Determine the (X, Y) coordinate at the center of the cell enclosing the given text.  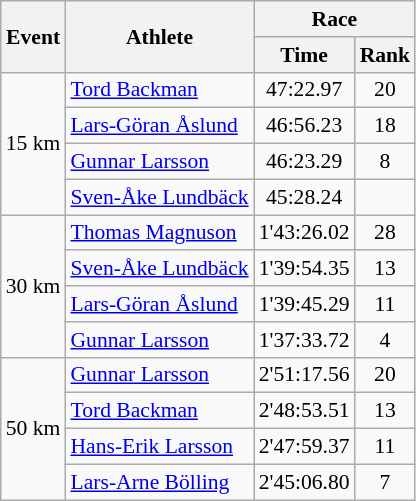
Rank (386, 55)
1'43:26.02 (304, 233)
15 km (34, 143)
Event (34, 36)
46:23.29 (304, 162)
45:28.24 (304, 197)
2'47:59.37 (304, 447)
Lars-Arne Bölling (159, 482)
Athlete (159, 36)
2'45:06.80 (304, 482)
50 km (34, 428)
30 km (34, 286)
4 (386, 340)
2'51:17.56 (304, 375)
1'39:54.35 (304, 269)
Thomas Magnuson (159, 233)
1'37:33.72 (304, 340)
18 (386, 126)
8 (386, 162)
46:56.23 (304, 126)
1'39:45.29 (304, 304)
7 (386, 482)
2'48:53.51 (304, 411)
47:22.97 (304, 90)
Hans-Erik Larsson (159, 447)
Race (335, 19)
Time (304, 55)
28 (386, 233)
